Return [x, y] of the center of cell containing provided text 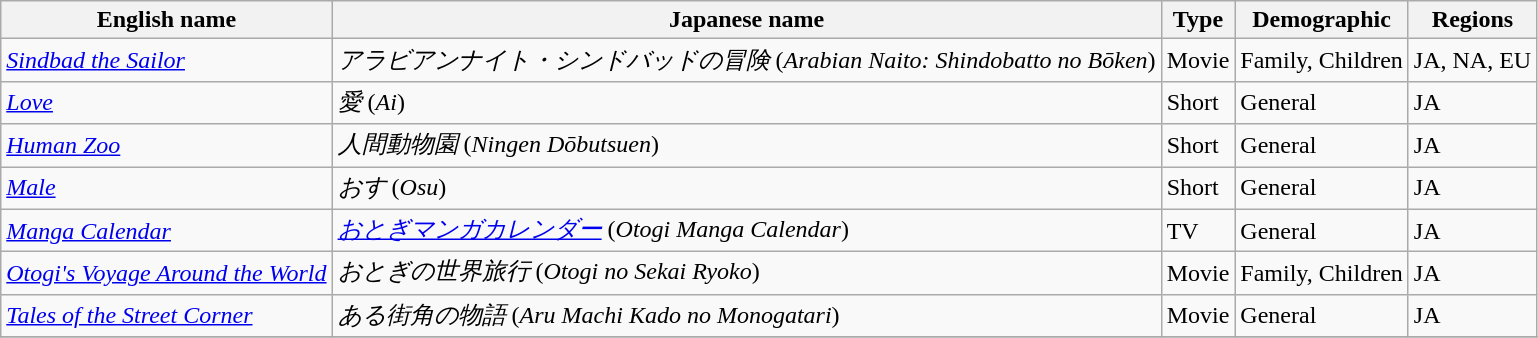
Male [166, 188]
Regions [1472, 20]
アラビアンナイト・シンドバッドの冒険 (Arabian Naito: Shindobatto no Bōken) [746, 60]
Japanese name [746, 20]
Type [1198, 20]
English name [166, 20]
おす (Osu) [746, 188]
TV [1198, 230]
JA, NA, EU [1472, 60]
Demographic [1322, 20]
Sindbad the Sailor [166, 60]
人間動物園 (Ningen Dōbutsuen) [746, 146]
Love [166, 102]
愛 (Ai) [746, 102]
おとぎの世界旅行 (Otogi no Sekai Ryoko) [746, 274]
Human Zoo [166, 146]
Otogi's Voyage Around the World [166, 274]
Tales of the Street Corner [166, 316]
おとぎマンガカレンダー (Otogi Manga Calendar) [746, 230]
Manga Calendar [166, 230]
ある街角の物語 (Aru Machi Kado no Monogatari) [746, 316]
